Provide the [X, Y] coordinate of the cell's center where the given text is located.  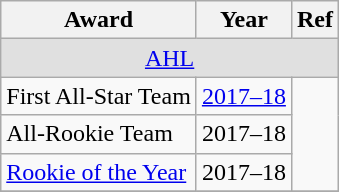
Year [244, 20]
All-Rookie Team [99, 134]
Rookie of the Year [99, 172]
AHL [170, 58]
First All-Star Team [99, 96]
Award [99, 20]
Ref [314, 20]
